Search for the cell housing the specified text and yield its [X, Y] center coordinate. 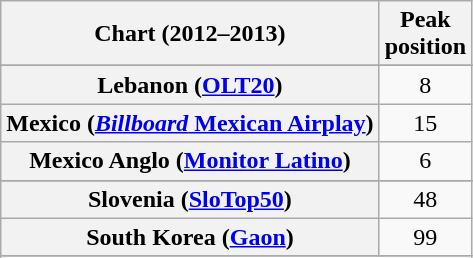
Lebanon (OLT20) [190, 85]
Slovenia (SloTop50) [190, 199]
Chart (2012–2013) [190, 34]
Mexico Anglo (Monitor Latino) [190, 161]
48 [425, 199]
Peakposition [425, 34]
8 [425, 85]
99 [425, 237]
6 [425, 161]
South Korea (Gaon) [190, 237]
Mexico (Billboard Mexican Airplay) [190, 123]
15 [425, 123]
